Return (X, Y) of the center of cell containing provided text 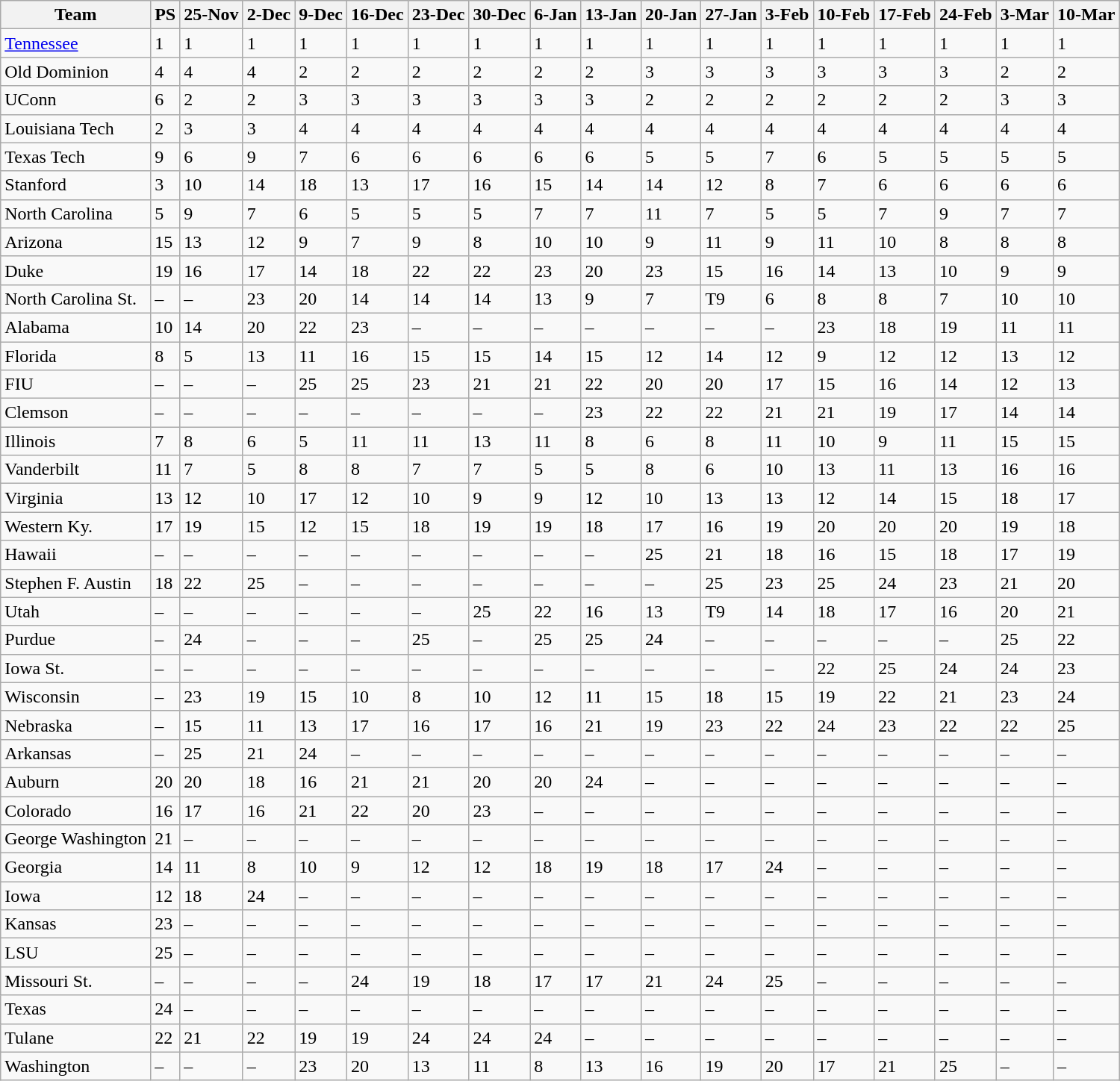
20-Jan (671, 15)
North Carolina St. (76, 299)
Arizona (76, 242)
Alabama (76, 327)
2-Dec (269, 15)
Tennessee (76, 43)
Iowa St. (76, 668)
Clemson (76, 413)
Hawaii (76, 555)
Florida (76, 356)
Louisiana Tech (76, 128)
Stanford (76, 185)
Wisconsin (76, 697)
30-Dec (500, 15)
3-Mar (1024, 15)
Washington (76, 1066)
6-Jan (556, 15)
Colorado (76, 810)
27-Jan (731, 15)
9-Dec (321, 15)
Stephen F. Austin (76, 583)
Purdue (76, 640)
Illinois (76, 441)
Old Dominion (76, 72)
Missouri St. (76, 981)
North Carolina (76, 214)
24-Feb (965, 15)
Tulane (76, 1038)
Virginia (76, 498)
3-Feb (787, 15)
Kansas (76, 924)
16-Dec (378, 15)
Utah (76, 611)
Western Ky. (76, 526)
10-Feb (844, 15)
Auburn (76, 782)
25-Nov (211, 15)
23-Dec (438, 15)
Nebraska (76, 725)
Arkansas (76, 753)
Texas (76, 1009)
Team (76, 15)
Georgia (76, 867)
Duke (76, 270)
Vanderbilt (76, 470)
Texas Tech (76, 157)
FIU (76, 384)
UConn (76, 100)
PS (166, 15)
George Washington (76, 839)
17-Feb (905, 15)
13-Jan (611, 15)
LSU (76, 953)
10-Mar (1086, 15)
Iowa (76, 896)
